Pinpoint the cell where the given text exists, returning its [X, Y] midpoint coordinate. 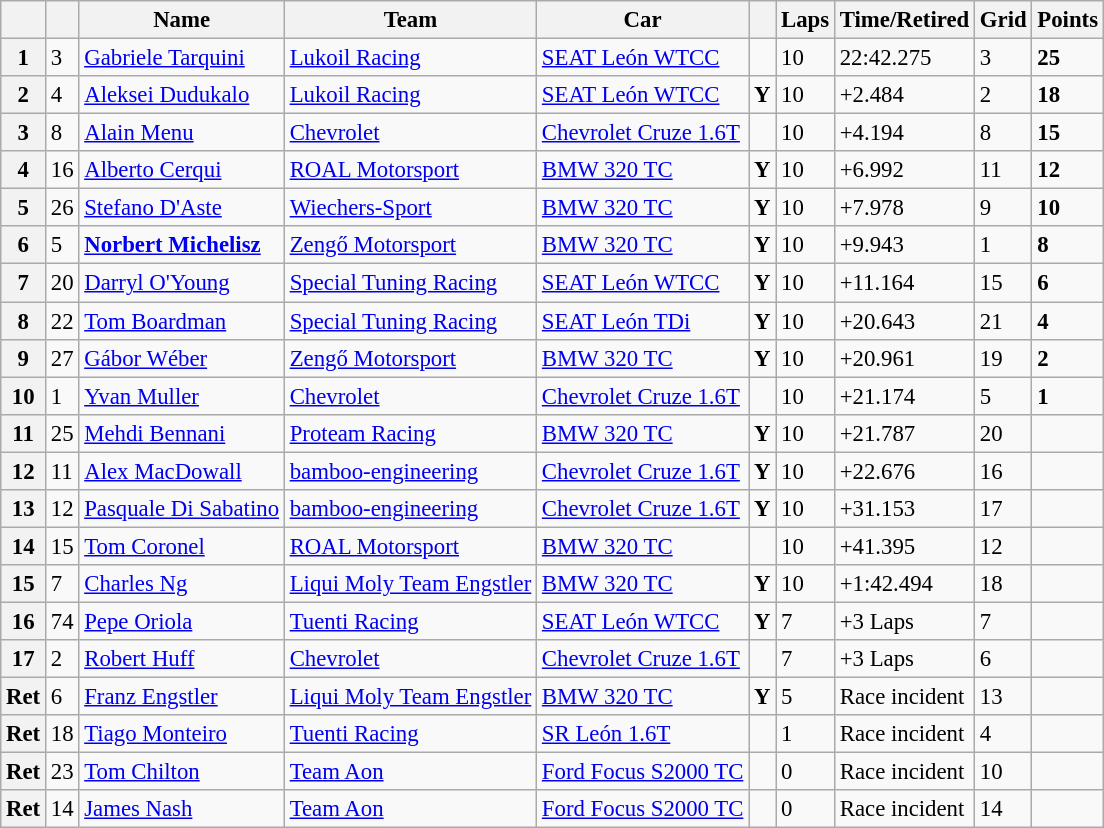
James Nash [182, 809]
+20.961 [904, 358]
Laps [806, 20]
Alain Menu [182, 133]
Norbert Michelisz [182, 245]
Tom Chilton [182, 772]
Charles Ng [182, 584]
Tiago Monteiro [182, 734]
Team [410, 20]
+41.395 [904, 546]
Tom Coronel [182, 546]
+31.153 [904, 509]
SR León 1.6T [643, 734]
Robert Huff [182, 659]
Proteam Racing [410, 433]
+7.978 [904, 208]
23 [62, 772]
+11.164 [904, 283]
Aleksei Dudukalo [182, 95]
Gábor Wéber [182, 358]
Wiechers-Sport [410, 208]
74 [62, 621]
+9.943 [904, 245]
+20.643 [904, 321]
22:42.275 [904, 58]
Gabriele Tarquini [182, 58]
21 [1004, 321]
Alex MacDowall [182, 471]
19 [1004, 358]
Pasquale Di Sabatino [182, 509]
22 [62, 321]
Tom Boardman [182, 321]
+22.676 [904, 471]
26 [62, 208]
+21.174 [904, 396]
Alberto Cerqui [182, 170]
27 [62, 358]
Points [1068, 20]
+4.194 [904, 133]
Car [643, 20]
Mehdi Bennani [182, 433]
Grid [1004, 20]
SEAT León TDi [643, 321]
Pepe Oriola [182, 621]
+6.992 [904, 170]
Franz Engstler [182, 697]
+2.484 [904, 95]
Darryl O'Young [182, 283]
Stefano D'Aste [182, 208]
Name [182, 20]
Time/Retired [904, 20]
Yvan Muller [182, 396]
+21.787 [904, 433]
+1:42.494 [904, 584]
